For the text-containing cell, return its midpoint in (X, Y) coordinate format. 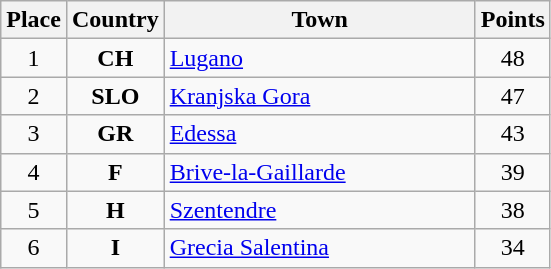
Edessa (320, 134)
Points (512, 20)
38 (512, 210)
48 (512, 58)
GR (115, 134)
F (115, 172)
5 (34, 210)
43 (512, 134)
2 (34, 96)
SLO (115, 96)
Brive-la-Gaillarde (320, 172)
Place (34, 20)
Kranjska Gora (320, 96)
4 (34, 172)
Town (320, 20)
3 (34, 134)
Grecia Salentina (320, 248)
Lugano (320, 58)
1 (34, 58)
Szentendre (320, 210)
CH (115, 58)
I (115, 248)
H (115, 210)
47 (512, 96)
39 (512, 172)
Country (115, 20)
6 (34, 248)
34 (512, 248)
